Find where the given text appears and provide that cell's center as (X, Y) coordinate. 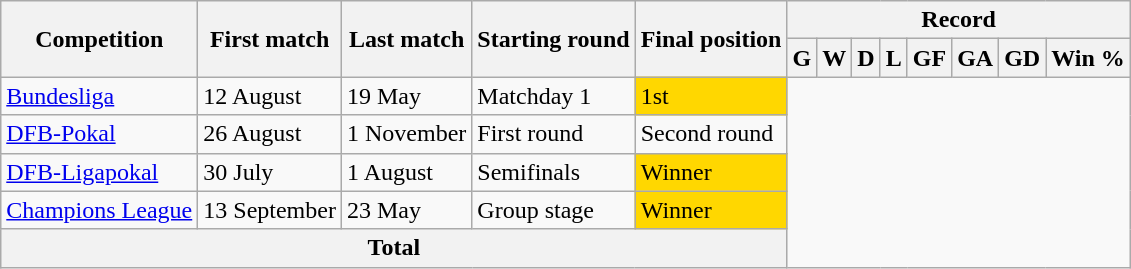
GF (929, 58)
19 May (406, 96)
Second round (711, 134)
Champions League (100, 210)
DFB-Ligapokal (100, 172)
GD (1022, 58)
1 November (406, 134)
1st (711, 96)
First match (270, 39)
23 May (406, 210)
First round (554, 134)
Record (958, 20)
26 August (270, 134)
Starting round (554, 39)
Final position (711, 39)
Matchday 1 (554, 96)
30 July (270, 172)
L (894, 58)
Bundesliga (100, 96)
DFB-Pokal (100, 134)
13 September (270, 210)
Competition (100, 39)
W (834, 58)
Group stage (554, 210)
Total (394, 248)
Last match (406, 39)
D (866, 58)
GA (976, 58)
Semifinals (554, 172)
Win % (1088, 58)
12 August (270, 96)
1 August (406, 172)
G (802, 58)
